Find where the given text appears and provide that cell's center as [X, Y] coordinate. 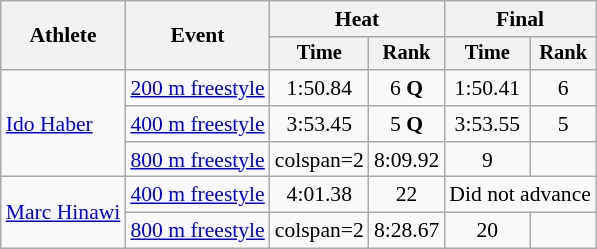
20 [487, 231]
Marc Hinawi [64, 212]
4:01.38 [320, 195]
1:50.41 [487, 88]
3:53.45 [320, 124]
3:53.55 [487, 124]
Athlete [64, 36]
Heat [358, 19]
1:50.84 [320, 88]
5 Q [406, 124]
Final [520, 19]
5 [563, 124]
22 [406, 195]
8:28.67 [406, 231]
200 m freestyle [197, 88]
Ido Haber [64, 124]
6 [563, 88]
Did not advance [520, 195]
Event [197, 36]
6 Q [406, 88]
8:09.92 [406, 160]
9 [487, 160]
